Pinpoint the cell where the given text exists, returning its (x, y) midpoint coordinate. 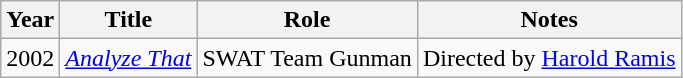
Year (30, 20)
Notes (549, 20)
Role (307, 20)
2002 (30, 58)
Directed by Harold Ramis (549, 58)
Title (128, 20)
Analyze That (128, 58)
SWAT Team Gunman (307, 58)
